Find where the given text appears and provide that cell's center as [X, Y] coordinate. 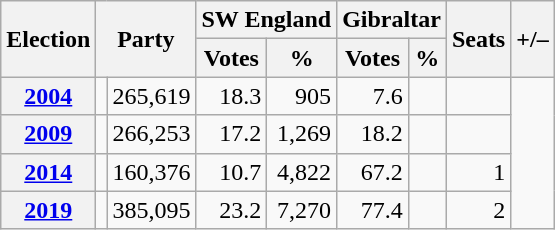
77.4 [373, 210]
2009 [48, 134]
265,619 [152, 96]
160,376 [152, 172]
2019 [48, 210]
2014 [48, 172]
+/– [532, 39]
7,270 [302, 210]
1,269 [302, 134]
Seats [478, 39]
385,095 [152, 210]
SW England [266, 20]
2004 [48, 96]
905 [302, 96]
18.3 [232, 96]
Party [146, 39]
Election [48, 39]
2 [478, 210]
18.2 [373, 134]
10.7 [232, 172]
266,253 [152, 134]
23.2 [232, 210]
1 [478, 172]
17.2 [232, 134]
Gibraltar [392, 20]
4,822 [302, 172]
7.6 [373, 96]
67.2 [373, 172]
